Output the (x, y) coordinate of the center of the cell containing the given text.  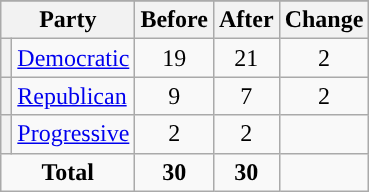
Progressive (74, 134)
Before (174, 20)
After (246, 20)
Democratic (74, 58)
7 (246, 96)
Republican (74, 96)
Party (68, 20)
9 (174, 96)
19 (174, 58)
21 (246, 58)
Change (324, 20)
Total (68, 172)
